Detect which cell encompasses the target text, then output its (X, Y) center coordinate. 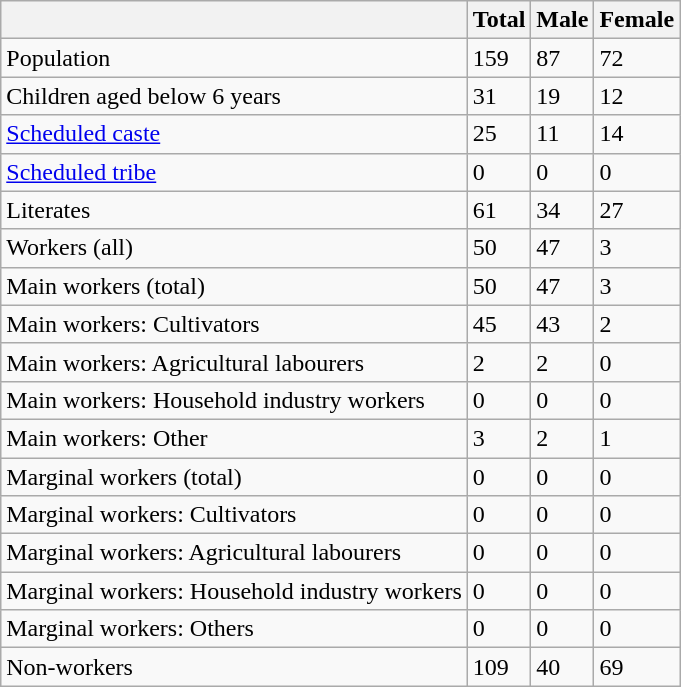
43 (562, 324)
159 (499, 58)
61 (499, 210)
Marginal workers: Household industry workers (234, 591)
Female (637, 20)
31 (499, 96)
Main workers: Cultivators (234, 324)
Population (234, 58)
Workers (all) (234, 248)
14 (637, 134)
Marginal workers: Agricultural labourers (234, 553)
Male (562, 20)
Marginal workers (total) (234, 477)
Children aged below 6 years (234, 96)
25 (499, 134)
Main workers (total) (234, 286)
Total (499, 20)
12 (637, 96)
72 (637, 58)
Scheduled tribe (234, 172)
Literates (234, 210)
Marginal workers: Others (234, 629)
Main workers: Household industry workers (234, 400)
11 (562, 134)
69 (637, 667)
27 (637, 210)
109 (499, 667)
Main workers: Other (234, 438)
Marginal workers: Cultivators (234, 515)
Main workers: Agricultural labourers (234, 362)
34 (562, 210)
45 (499, 324)
19 (562, 96)
Scheduled caste (234, 134)
Non-workers (234, 667)
87 (562, 58)
40 (562, 667)
1 (637, 438)
